Detect which cell encompasses the target text, then output its [x, y] center coordinate. 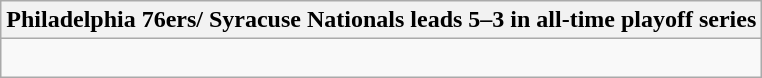
Philadelphia 76ers/ Syracuse Nationals leads 5–3 in all-time playoff series [382, 20]
